Scan for the cell matching the given text and deliver its [X, Y] coordinate at center. 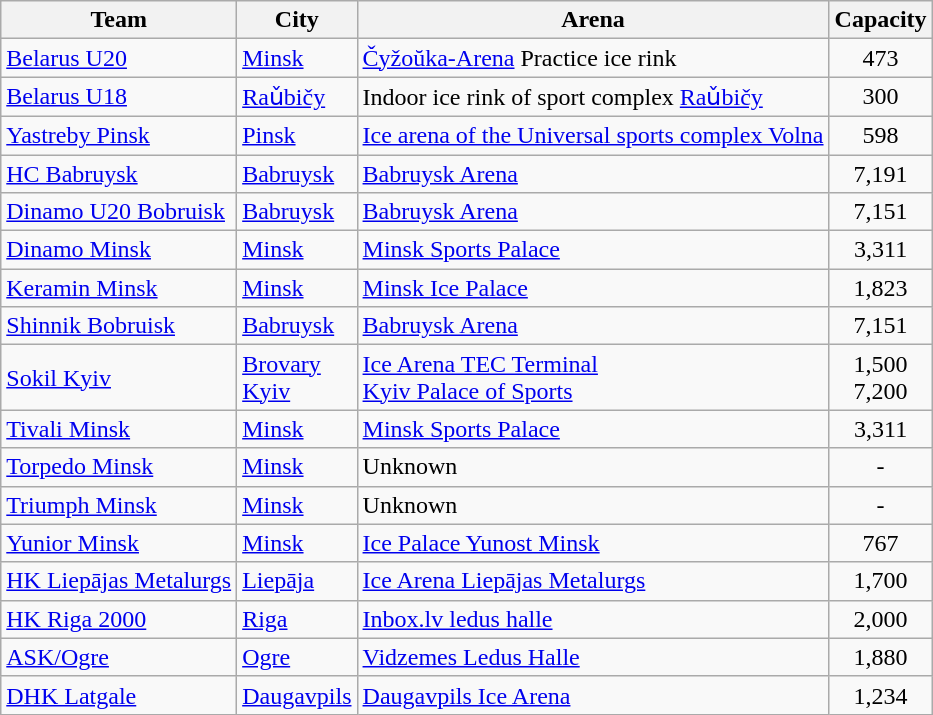
Liepāja [297, 581]
300 [880, 97]
Yunior Minsk [119, 543]
Dinamo U20 Bobruisk [119, 212]
Ogre [297, 657]
Raǔbičy [297, 97]
Čyžoŭka-Arena Practice ice rink [593, 58]
HK Liepājas Metalurgs [119, 581]
473 [880, 58]
Keramin Minsk [119, 288]
Torpedo Minsk [119, 467]
Ice Arena Liepājas Metalurgs [593, 581]
Pinsk [297, 135]
Ice arena of the Universal sports complex Volna [593, 135]
1,880 [880, 657]
Indoor ice rink of sport complex Raǔbičy [593, 97]
HC Babruysk [119, 173]
Riga [297, 619]
7,191 [880, 173]
City [297, 20]
Minsk Ice Palace [593, 288]
Vidzemes Ledus Halle [593, 657]
HK Riga 2000 [119, 619]
Inbox.lv ledus halle [593, 619]
Team [119, 20]
598 [880, 135]
Yastreby Pinsk [119, 135]
Daugavpils Ice Arena [593, 695]
Ice Arena TEC TerminalKyiv Palace of Sports [593, 378]
Capacity [880, 20]
767 [880, 543]
Belarus U18 [119, 97]
Daugavpils [297, 695]
Tivali Minsk [119, 429]
1,5007,200 [880, 378]
Brovary Kyiv [297, 378]
Ice Palace Yunost Minsk [593, 543]
1,823 [880, 288]
Arena [593, 20]
ASK/Ogre [119, 657]
Sokil Kyiv [119, 378]
Belarus U20 [119, 58]
Dinamo Minsk [119, 250]
1,234 [880, 695]
1,700 [880, 581]
Triumph Minsk [119, 505]
DHK Latgale [119, 695]
Shinnik Bobruisk [119, 326]
2,000 [880, 619]
